Locate the cell with the specified text and output its (X, Y) center coordinate. 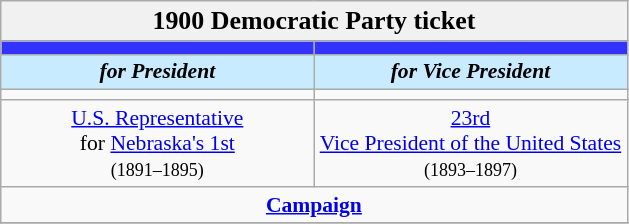
Campaign (314, 205)
U.S. Representativefor Nebraska's 1st(1891–1895) (158, 144)
for Vice President (470, 72)
1900 Democratic Party ticket (314, 21)
for President (158, 72)
23rdVice President of the United States(1893–1897) (470, 144)
